Scan for the cell matching the given text and deliver its (x, y) coordinate at center. 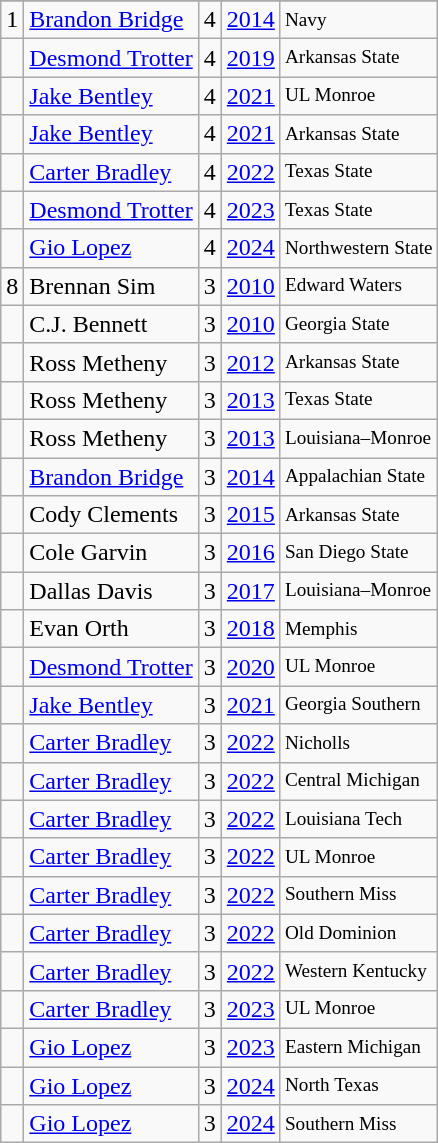
Navy (358, 20)
2016 (250, 553)
2020 (250, 667)
1 (12, 20)
Old Dominion (358, 933)
Memphis (358, 629)
Appalachian State (358, 477)
Eastern Michigan (358, 1047)
2019 (250, 58)
2015 (250, 515)
2018 (250, 629)
Northwestern State (358, 248)
North Texas (358, 1085)
Georgia Southern (358, 705)
Brennan Sim (111, 286)
C.J. Bennett (111, 324)
8 (12, 286)
Georgia State (358, 324)
Dallas Davis (111, 591)
Louisiana Tech (358, 819)
Cody Clements (111, 515)
Evan Orth (111, 629)
2017 (250, 591)
Cole Garvin (111, 553)
2012 (250, 362)
Edward Waters (358, 286)
Central Michigan (358, 781)
San Diego State (358, 553)
Western Kentucky (358, 971)
Nicholls (358, 743)
